Return (x, y) of the center of cell containing provided text 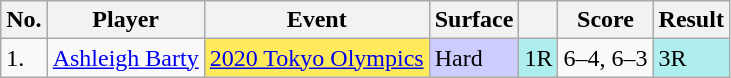
Hard (474, 58)
Ashleigh Barty (126, 58)
1. (24, 58)
Surface (474, 20)
3R (691, 58)
Player (126, 20)
2020 Tokyo Olympics (316, 58)
1R (538, 58)
No. (24, 20)
Score (606, 20)
Result (691, 20)
Event (316, 20)
6–4, 6–3 (606, 58)
